For the text-containing cell, return its midpoint in (x, y) coordinate format. 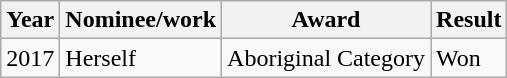
Award (326, 20)
Nominee/work (141, 20)
Year (30, 20)
Won (469, 58)
2017 (30, 58)
Aboriginal Category (326, 58)
Herself (141, 58)
Result (469, 20)
